Extract the [X, Y] coordinate from the center of the cell holding the provided text.  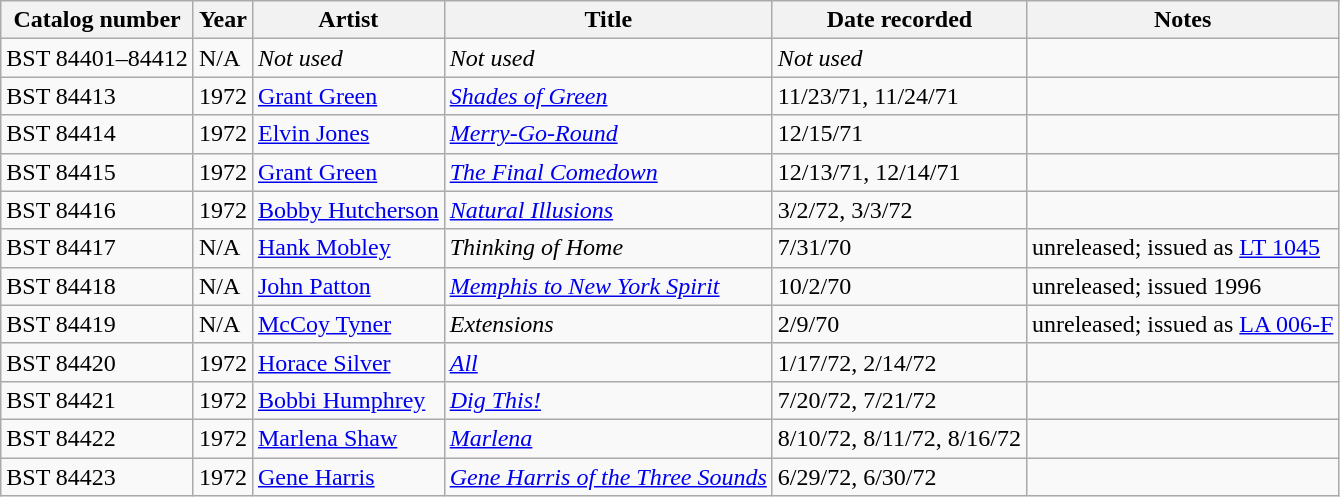
Shades of Green [608, 96]
All [608, 362]
1/17/72, 2/14/72 [899, 362]
2/9/70 [899, 324]
BST 84420 [98, 362]
6/29/72, 6/30/72 [899, 477]
BST 84416 [98, 210]
3/2/72, 3/3/72 [899, 210]
John Patton [348, 286]
BST 84421 [98, 400]
Date recorded [899, 20]
Elvin Jones [348, 134]
Catalog number [98, 20]
Artist [348, 20]
7/31/70 [899, 248]
The Final Comedown [608, 172]
BST 84419 [98, 324]
Memphis to New York Spirit [608, 286]
BST 84417 [98, 248]
Natural Illusions [608, 210]
Bobbi Humphrey [348, 400]
Notes [1183, 20]
Marlena Shaw [348, 438]
Horace Silver [348, 362]
7/20/72, 7/21/72 [899, 400]
unreleased; issued 1996 [1183, 286]
Thinking of Home [608, 248]
Year [222, 20]
BST 84422 [98, 438]
Gene Harris [348, 477]
Hank Mobley [348, 248]
BST 84423 [98, 477]
Dig This! [608, 400]
BST 84415 [98, 172]
8/10/72, 8/11/72, 8/16/72 [899, 438]
Merry-Go-Round [608, 134]
12/15/71 [899, 134]
11/23/71, 11/24/71 [899, 96]
unreleased; issued as LA 006-F [1183, 324]
BST 84401–84412 [98, 58]
Bobby Hutcherson [348, 210]
BST 84413 [98, 96]
BST 84418 [98, 286]
Title [608, 20]
12/13/71, 12/14/71 [899, 172]
10/2/70 [899, 286]
McCoy Tyner [348, 324]
unreleased; issued as LT 1045 [1183, 248]
BST 84414 [98, 134]
Marlena [608, 438]
Extensions [608, 324]
Gene Harris of the Three Sounds [608, 477]
